Search for the cell housing the specified text and yield its [x, y] center coordinate. 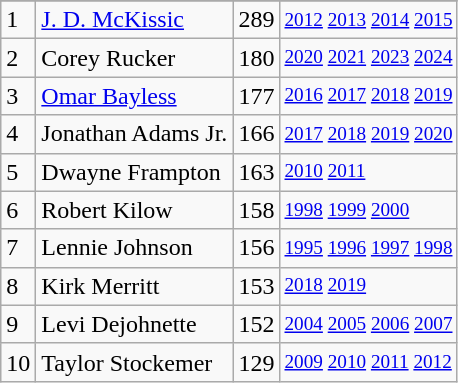
Corey Rucker [134, 58]
Lennie Johnson [134, 248]
Jonathan Adams Jr. [134, 134]
2016 2017 2018 2019 [368, 96]
Kirk Merritt [134, 286]
163 [256, 172]
2012 2013 2014 2015 [368, 20]
166 [256, 134]
2 [18, 58]
158 [256, 210]
Omar Bayless [134, 96]
2009 2010 2011 2012 [368, 362]
152 [256, 324]
177 [256, 96]
Taylor Stockemer [134, 362]
7 [18, 248]
8 [18, 286]
Dwayne Frampton [134, 172]
10 [18, 362]
4 [18, 134]
1998 1999 2000 [368, 210]
129 [256, 362]
289 [256, 20]
153 [256, 286]
2010 2011 [368, 172]
Robert Kilow [134, 210]
156 [256, 248]
180 [256, 58]
Levi Dejohnette [134, 324]
2004 2005 2006 2007 [368, 324]
2017 2018 2019 2020 [368, 134]
1 [18, 20]
6 [18, 210]
9 [18, 324]
1995 1996 1997 1998 [368, 248]
J. D. McKissic [134, 20]
3 [18, 96]
2020 2021 2023 2024 [368, 58]
5 [18, 172]
2018 2019 [368, 286]
